Scan for the cell matching the given text and deliver its (X, Y) coordinate at center. 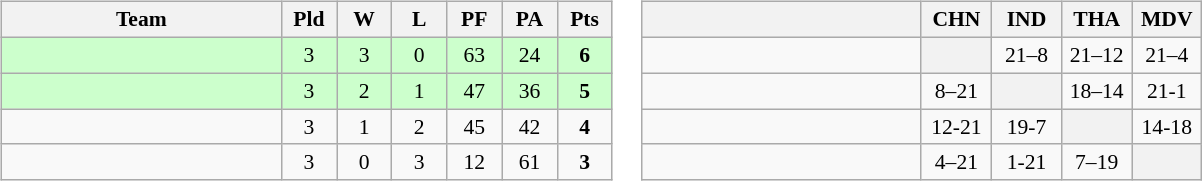
21–8 (1026, 55)
4–21 (956, 162)
61 (530, 162)
21–4 (1167, 55)
5 (584, 91)
1-21 (1026, 162)
14-18 (1167, 127)
18–14 (1097, 91)
Team (141, 20)
PF (474, 20)
Pld (308, 20)
8–21 (956, 91)
45 (474, 127)
6 (584, 55)
42 (530, 127)
IND (1026, 20)
21-1 (1167, 91)
L (420, 20)
W (364, 20)
47 (474, 91)
19-7 (1026, 127)
CHN (956, 20)
12-21 (956, 127)
12 (474, 162)
21–12 (1097, 55)
PA (530, 20)
Pts (584, 20)
4 (584, 127)
36 (530, 91)
THA (1097, 20)
63 (474, 55)
7–19 (1097, 162)
MDV (1167, 20)
24 (530, 55)
